From the cell containing the given text, extract its center point as (X, Y) coordinate. 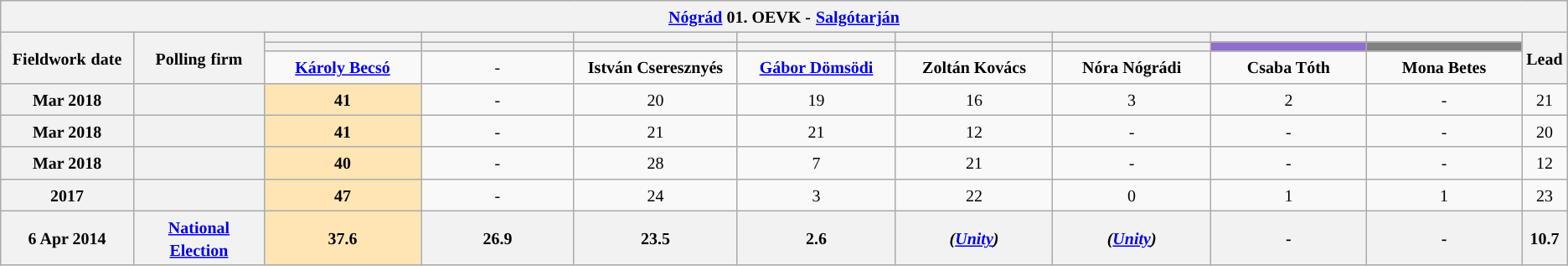
10.7 (1545, 238)
Csaba Tóth (1288, 67)
Lead (1545, 58)
2017 (67, 195)
47 (343, 195)
2.6 (817, 238)
22 (973, 195)
Nóra Nógrádi (1132, 67)
23.5 (655, 238)
Fieldwork date (67, 58)
István Cseresznyés (655, 67)
7 (817, 163)
23 (1545, 195)
0 (1132, 195)
24 (655, 195)
Zoltán Kovács (973, 67)
19 (817, 99)
40 (343, 163)
Nógrád 01. OEVK - Salgótarján (784, 17)
6 Apr 2014 (67, 238)
Mona Betes (1444, 67)
2 (1288, 99)
National Election (199, 238)
Károly Becsó (343, 67)
26.9 (498, 238)
Polling firm (199, 58)
28 (655, 163)
37.6 (343, 238)
Gábor Dömsödi (817, 67)
16 (973, 99)
